Return [x, y] of the center of cell containing provided text 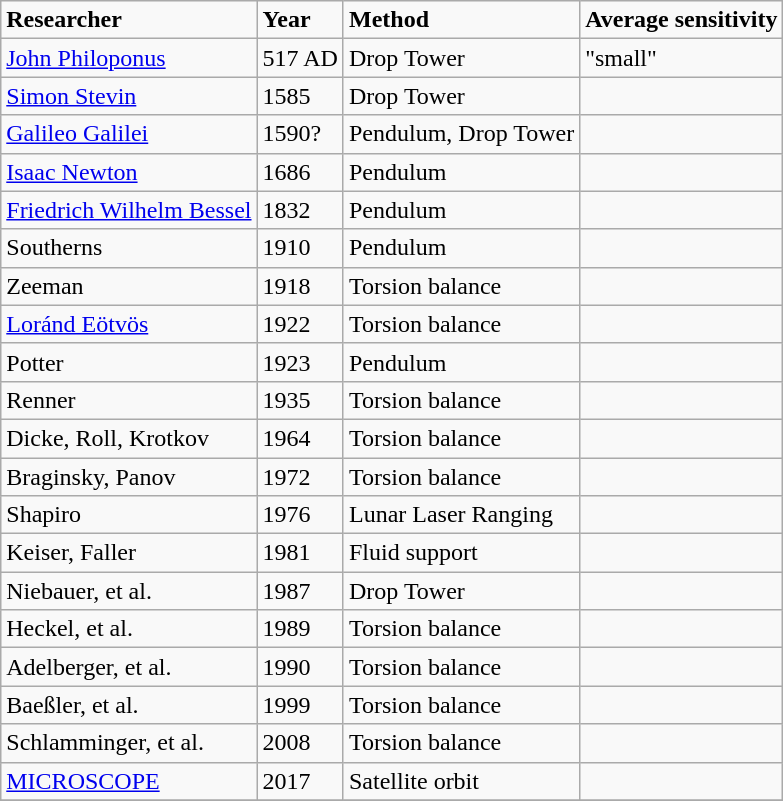
Friedrich Wilhelm Bessel [129, 210]
1585 [300, 96]
1981 [300, 553]
Niebauer, et al. [129, 591]
Adelberger, et al. [129, 667]
Zeeman [129, 286]
1935 [300, 400]
1590? [300, 134]
Braginsky, Panov [129, 477]
Southerns [129, 248]
1686 [300, 172]
517 AD [300, 58]
"small" [682, 58]
Schlamminger, et al. [129, 743]
1987 [300, 591]
2017 [300, 781]
1923 [300, 362]
Isaac Newton [129, 172]
Shapiro [129, 515]
Lunar Laser Ranging [461, 515]
Loránd Eötvös [129, 324]
Satellite orbit [461, 781]
Pendulum, Drop Tower [461, 134]
Method [461, 20]
Renner [129, 400]
Keiser, Faller [129, 553]
Average sensitivity [682, 20]
Baeßler, et al. [129, 705]
Researcher [129, 20]
Potter [129, 362]
1990 [300, 667]
1922 [300, 324]
1972 [300, 477]
Dicke, Roll, Krotkov [129, 438]
Year [300, 20]
Heckel, et al. [129, 629]
Fluid support [461, 553]
1989 [300, 629]
1999 [300, 705]
1832 [300, 210]
John Philoponus [129, 58]
1976 [300, 515]
1964 [300, 438]
Simon Stevin [129, 96]
2008 [300, 743]
Galileo Galilei [129, 134]
1918 [300, 286]
MICROSCOPE [129, 781]
1910 [300, 248]
